Search for the cell housing the specified text and yield its (X, Y) center coordinate. 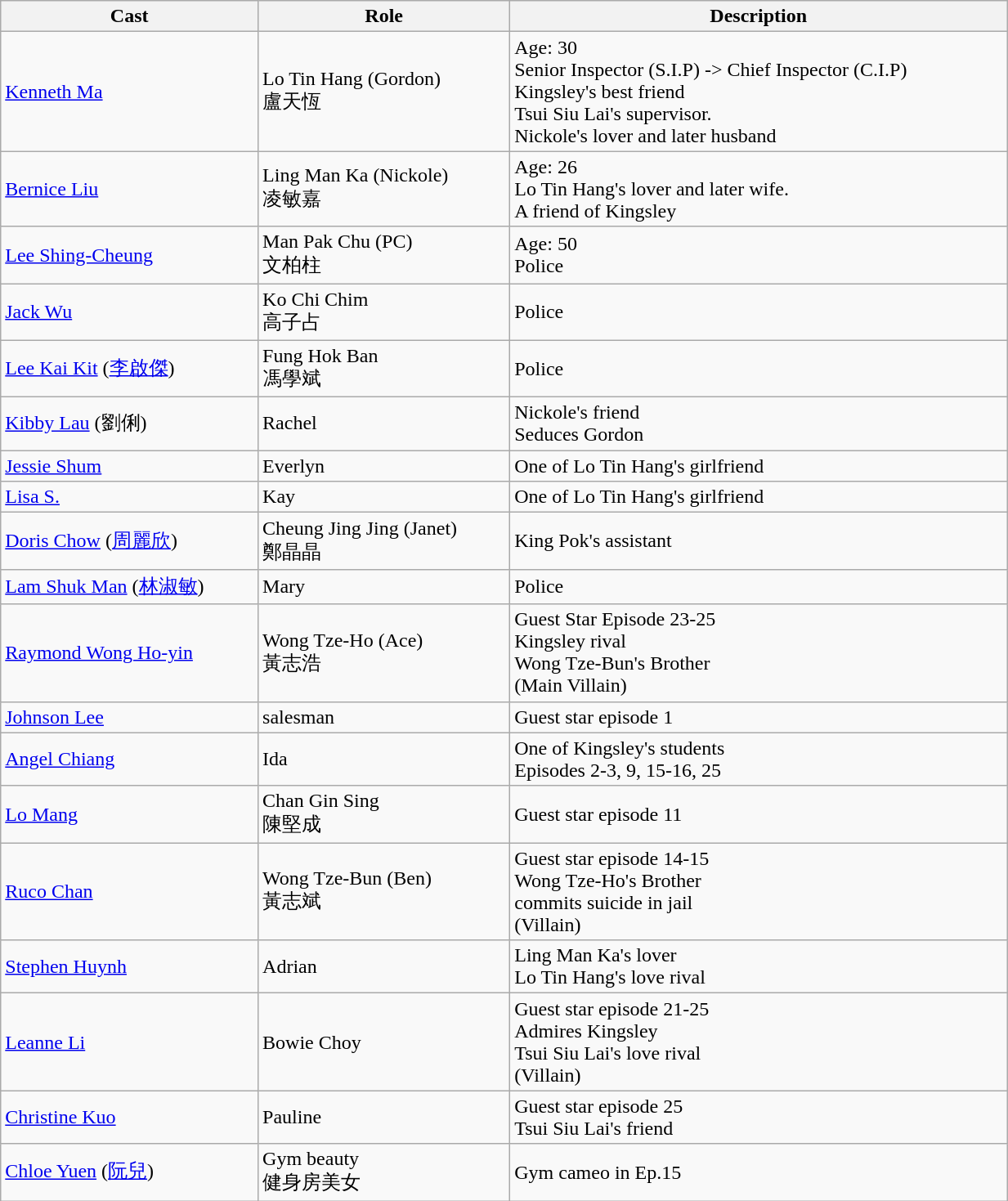
Angel Chiang (129, 759)
Adrian (384, 966)
One of Kingsley's students Episodes 2-3, 9, 15-16, 25 (759, 759)
Chloe Yuen (阮兒) (129, 1172)
Age: 30 Senior Inspector (S.I.P) -> Chief Inspector (C.I.P) Kingsley's best friend Tsui Siu Lai's supervisor. Nickole's lover and later husband (759, 92)
Lo Mang (129, 814)
Rachel (384, 423)
Raymond Wong Ho-yin (129, 652)
Stephen Huynh (129, 966)
Everlyn (384, 466)
Lee Kai Kit (李啟傑) (129, 369)
Guest star episode 14-15 Wong Tze-Ho's Brother commits suicide in jail (Villain) (759, 891)
Kay (384, 497)
Gym cameo in Ep.15 (759, 1172)
Guest star episode 25 Tsui Siu Lai's friend (759, 1117)
Cast (129, 16)
Ruco Chan (129, 891)
Kibby Lau (劉俐) (129, 423)
Bowie Choy (384, 1042)
Wong Tze-Ho (Ace) 黃志浩 (384, 652)
Johnson Lee (129, 717)
Chan Gin Sing 陳堅成 (384, 814)
Ling Man Ka (Nickole) 凌敏嘉 (384, 189)
Nickole's friend Seduces Gordon (759, 423)
Man Pak Chu (PC) 文柏柱 (384, 255)
Wong Tze-Bun (Ben) 黃志斌 (384, 891)
Cheung Jing Jing (Janet) 鄭晶晶 (384, 541)
Jack Wu (129, 311)
Description (759, 16)
Age: 26 Lo Tin Hang's lover and later wife. A friend of Kingsley (759, 189)
Role (384, 16)
Mary (384, 587)
Ling Man Ka's lover Lo Tin Hang's love rival (759, 966)
Christine Kuo (129, 1117)
Kenneth Ma (129, 92)
Lee Shing-Cheung (129, 255)
Pauline (384, 1117)
Guest star episode 1 (759, 717)
Doris Chow (周麗欣) (129, 541)
Ida (384, 759)
Lisa S. (129, 497)
Guest star episode 11 (759, 814)
Fung Hok Ban 馮學斌 (384, 369)
salesman (384, 717)
Leanne Li (129, 1042)
Age: 50 Police (759, 255)
Bernice Liu (129, 189)
Ko Chi Chim 高子占 (384, 311)
King Pok's assistant (759, 541)
Guest star episode 21-25 Admires Kingsley Tsui Siu Lai's love rival (Villain) (759, 1042)
Lo Tin Hang (Gordon) 盧天恆 (384, 92)
Guest Star Episode 23-25 Kingsley rival Wong Tze-Bun's Brother (Main Villain) (759, 652)
Lam Shuk Man (林淑敏) (129, 587)
Jessie Shum (129, 466)
Gym beauty 健身房美女 (384, 1172)
